Detect which cell encompasses the target text, then output its (X, Y) center coordinate. 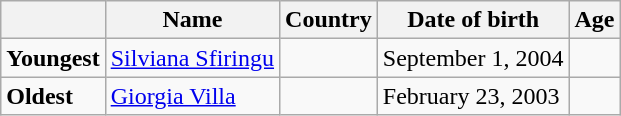
Name (192, 20)
Youngest (53, 58)
February 23, 2003 (473, 96)
Giorgia Villa (192, 96)
Age (594, 20)
Date of birth (473, 20)
Country (329, 20)
September 1, 2004 (473, 58)
Oldest (53, 96)
Silviana Sfiringu (192, 58)
